Provide the (X, Y) coordinate of the cell's center where the given text is located.  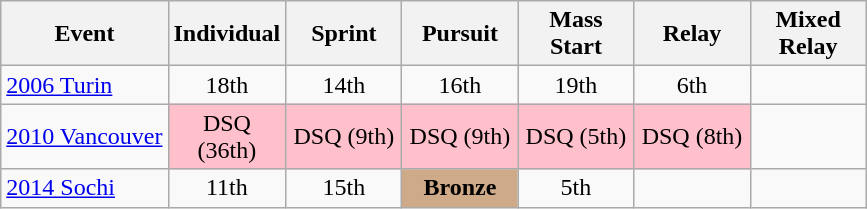
Mixed Relay (808, 34)
6th (692, 85)
14th (344, 85)
2010 Vancouver (84, 136)
Relay (692, 34)
Mass Start (576, 34)
2006 Turin (84, 85)
11th (227, 188)
Sprint (344, 34)
18th (227, 85)
Event (84, 34)
Bronze (460, 188)
2014 Sochi (84, 188)
Pursuit (460, 34)
DSQ (8th) (692, 136)
Individual (227, 34)
16th (460, 85)
19th (576, 85)
DSQ (36th) (227, 136)
5th (576, 188)
DSQ (5th) (576, 136)
15th (344, 188)
